Locate the cell with the specified text and output its (x, y) center coordinate. 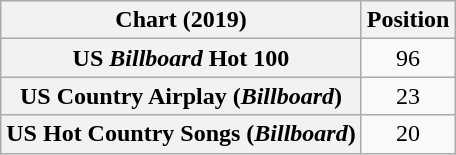
96 (408, 58)
20 (408, 134)
US Country Airplay (Billboard) (181, 96)
US Hot Country Songs (Billboard) (181, 134)
23 (408, 96)
Chart (2019) (181, 20)
US Billboard Hot 100 (181, 58)
Position (408, 20)
